Search for the cell housing the specified text and yield its [x, y] center coordinate. 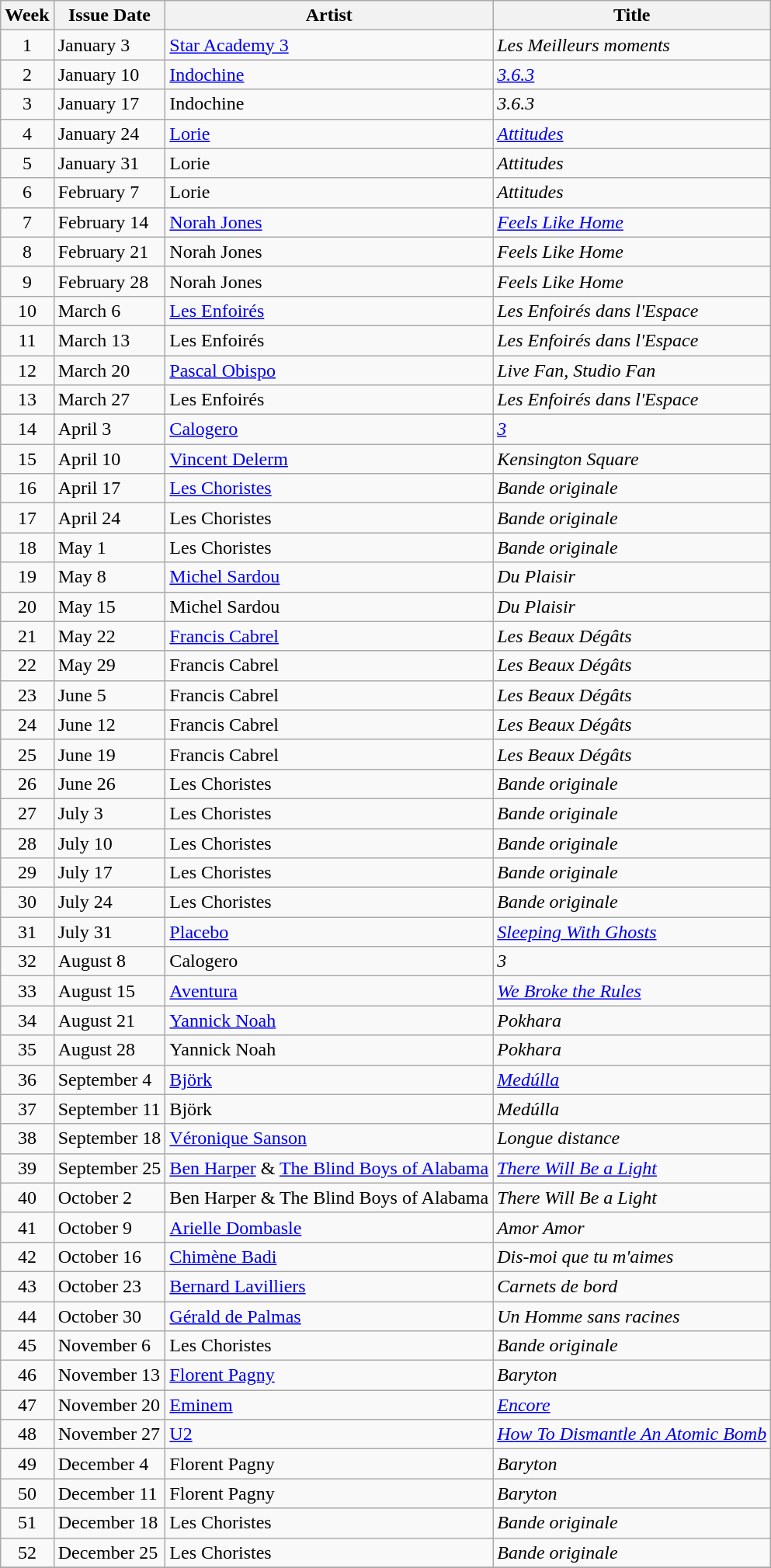
Eminem [329, 1405]
51 [27, 1523]
August 21 [109, 1020]
21 [27, 636]
11 [27, 340]
July 10 [109, 843]
Encore [632, 1405]
December 11 [109, 1493]
Un Homme sans racines [632, 1316]
October 16 [109, 1257]
27 [27, 813]
Carnets de bord [632, 1286]
29 [27, 873]
Les Meilleurs moments [632, 45]
4 [27, 134]
9 [27, 281]
Title [632, 16]
Aventura [329, 991]
15 [27, 459]
January 3 [109, 45]
October 30 [109, 1316]
17 [27, 518]
September 11 [109, 1109]
January 10 [109, 75]
25 [27, 754]
22 [27, 666]
19 [27, 577]
Vincent Delerm [329, 459]
7 [27, 222]
36 [27, 1080]
July 24 [109, 902]
38 [27, 1139]
43 [27, 1286]
May 22 [109, 636]
April 3 [109, 429]
August 8 [109, 961]
Arielle Dombasle [329, 1227]
June 26 [109, 784]
Issue Date [109, 16]
January 31 [109, 163]
December 4 [109, 1464]
41 [27, 1227]
46 [27, 1375]
33 [27, 991]
March 20 [109, 370]
May 8 [109, 577]
March 27 [109, 400]
37 [27, 1109]
Bernard Lavilliers [329, 1286]
13 [27, 400]
48 [27, 1434]
Placebo [329, 932]
Star Academy 3 [329, 45]
May 1 [109, 548]
November 27 [109, 1434]
November 13 [109, 1375]
July 31 [109, 932]
30 [27, 902]
20 [27, 607]
October 23 [109, 1286]
Véronique Sanson [329, 1139]
We Broke the Rules [632, 991]
June 12 [109, 725]
50 [27, 1493]
May 29 [109, 666]
April 17 [109, 488]
December 18 [109, 1523]
November 6 [109, 1346]
Dis-moi que tu m'aimes [632, 1257]
44 [27, 1316]
39 [27, 1168]
23 [27, 695]
April 10 [109, 459]
34 [27, 1020]
1 [27, 45]
5 [27, 163]
Week [27, 16]
August 15 [109, 991]
September 18 [109, 1139]
U2 [329, 1434]
6 [27, 193]
June 5 [109, 695]
31 [27, 932]
24 [27, 725]
Kensington Square [632, 459]
September 25 [109, 1168]
8 [27, 252]
April 24 [109, 518]
Pascal Obispo [329, 370]
March 13 [109, 340]
October 9 [109, 1227]
December 25 [109, 1552]
February 14 [109, 222]
12 [27, 370]
14 [27, 429]
40 [27, 1198]
August 28 [109, 1050]
18 [27, 548]
January 24 [109, 134]
Artist [329, 16]
42 [27, 1257]
Amor Amor [632, 1227]
35 [27, 1050]
February 28 [109, 281]
January 17 [109, 104]
49 [27, 1464]
September 4 [109, 1080]
52 [27, 1552]
28 [27, 843]
16 [27, 488]
26 [27, 784]
Live Fan, Studio Fan [632, 370]
Longue distance [632, 1139]
Chimène Badi [329, 1257]
November 20 [109, 1405]
February 7 [109, 193]
2 [27, 75]
May 15 [109, 607]
July 3 [109, 813]
32 [27, 961]
February 21 [109, 252]
45 [27, 1346]
June 19 [109, 754]
Gérald de Palmas [329, 1316]
How To Dismantle An Atomic Bomb [632, 1434]
October 2 [109, 1198]
July 17 [109, 873]
Sleeping With Ghosts [632, 932]
47 [27, 1405]
10 [27, 311]
March 6 [109, 311]
